For the text-containing cell, return its midpoint in (X, Y) coordinate format. 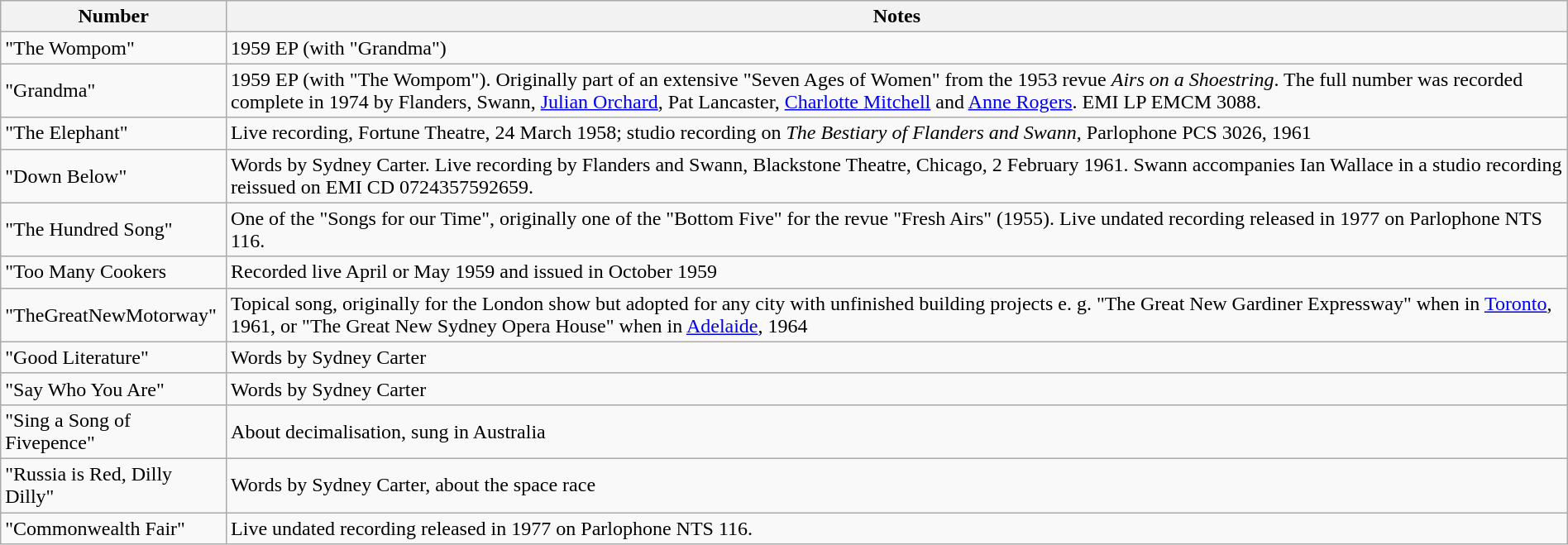
"The Wompom" (114, 48)
"TheGreatNewMotorway" (114, 314)
"Down Below" (114, 175)
Live undated recording released in 1977 on Parlophone NTS 116. (897, 528)
"Grandma" (114, 91)
Number (114, 17)
"Sing a Song of Fivepence" (114, 432)
Live recording, Fortune Theatre, 24 March 1958; studio recording on The Bestiary of Flanders and Swann, Parlophone PCS 3026, 1961 (897, 133)
"Say Who You Are" (114, 389)
About decimalisation, sung in Australia (897, 432)
"Good Literature" (114, 357)
Notes (897, 17)
Words by Sydney Carter, about the space race (897, 485)
Recorded live April or May 1959 and issued in October 1959 (897, 272)
1959 EP (with "Grandma") (897, 48)
"Commonwealth Fair" (114, 528)
"The Hundred Song" (114, 230)
"Too Many Cookers (114, 272)
"The Elephant" (114, 133)
"Russia is Red, Dilly Dilly" (114, 485)
